Output the [x, y] coordinate of the center of the cell containing the given text.  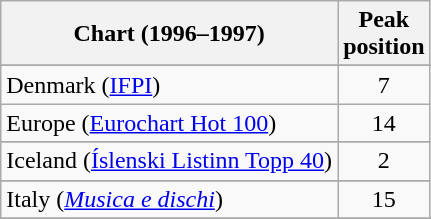
Iceland (Íslenski Listinn Topp 40) [170, 161]
Europe (Eurochart Hot 100) [170, 123]
Denmark (IFPI) [170, 85]
14 [384, 123]
15 [384, 199]
Chart (1996–1997) [170, 34]
7 [384, 85]
2 [384, 161]
Italy (Musica e dischi) [170, 199]
Peakposition [384, 34]
